Identify which cell holds the provided text, then report its (X, Y) central coordinate. 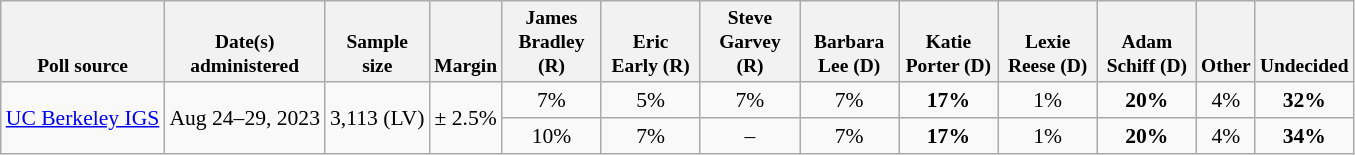
EricEarly (R) (650, 42)
UC Berkeley IGS (83, 118)
LexieReese (D) (1048, 42)
34% (1304, 136)
Margin (465, 42)
– (750, 136)
AdamSchiff (D) (1146, 42)
Poll source (83, 42)
10% (552, 136)
32% (1304, 100)
BarbaraLee (D) (850, 42)
KatiePorter (D) (948, 42)
± 2.5% (465, 118)
Other (1226, 42)
JamesBradley (R) (552, 42)
Date(s)administered (244, 42)
Samplesize (377, 42)
5% (650, 100)
SteveGarvey (R) (750, 42)
Aug 24–29, 2023 (244, 118)
3,113 (LV) (377, 118)
Undecided (1304, 42)
